Return the [X, Y] coordinate for the center point of the cell that contains the specified text.  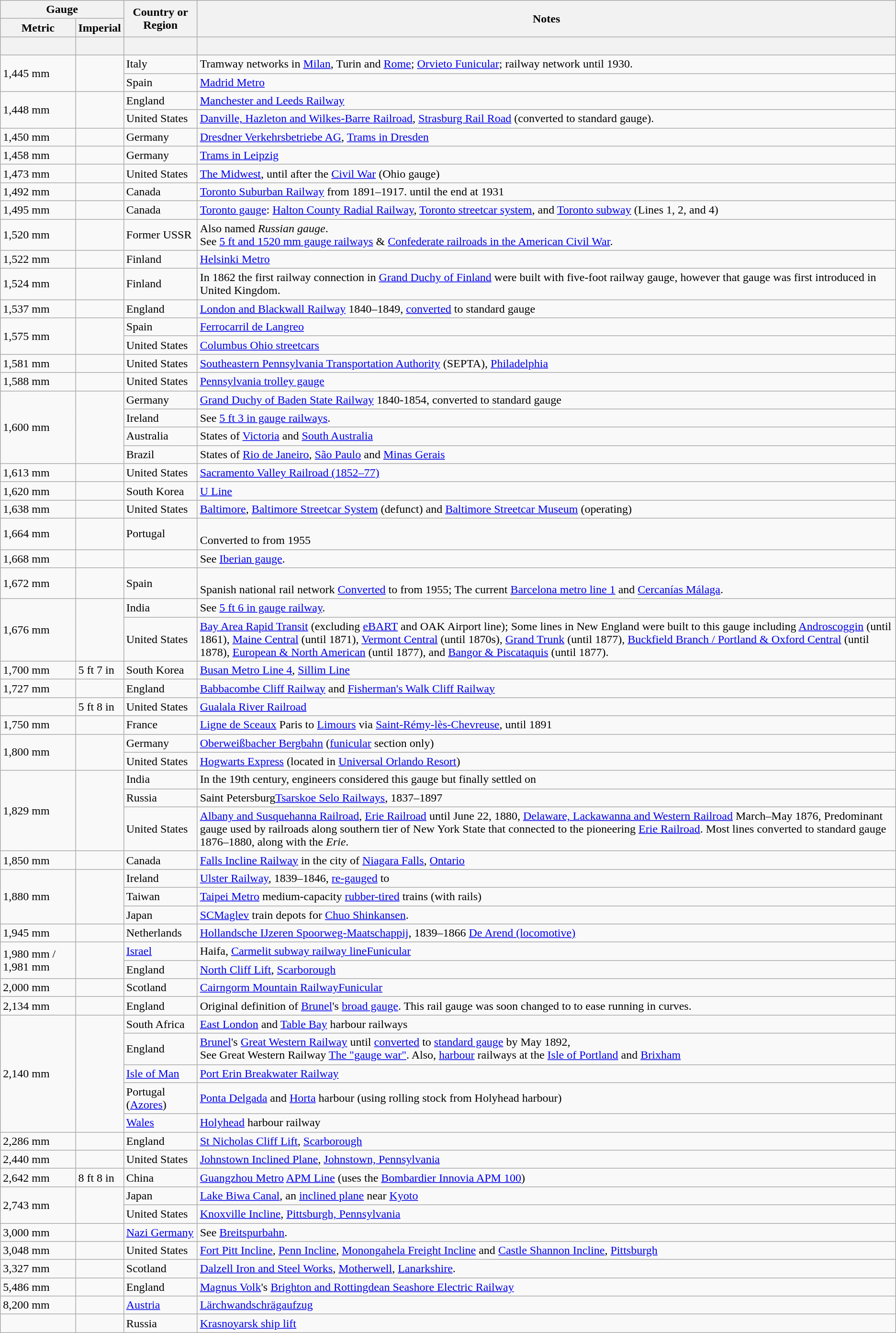
Tramway networks in Milan, Turin and Rome; Orvieto Funicular; railway network until 1930. [547, 64]
States of Victoria and South Australia [547, 436]
1,458 mm [38, 155]
States of Rio de Janeiro, São Paulo and Minas Gerais [547, 454]
Port Erin Breakwater Railway [547, 1073]
East London and Table Bay harbour railways [547, 1024]
Nazi Germany [160, 1232]
1,676 mm [38, 630]
Netherlands [160, 933]
Falls Incline Railway in the city of Niagara Falls, Ontario [547, 860]
1,450 mm [38, 137]
Manchester and Leeds Railway [547, 101]
Gualala River Railroad [547, 707]
Oberweißbacher Bergbahn (funicular section only) [547, 743]
Country or Region [160, 19]
South Africa [160, 1024]
2,440 mm [38, 1159]
Imperial [100, 28]
Johnstown Inclined Plane, Johnstown, Pennsylvania [547, 1159]
1,800 mm [38, 752]
Madrid Metro [547, 82]
3,000 mm [38, 1232]
France [160, 725]
5,486 mm [38, 1287]
1,620 mm [38, 491]
China [160, 1177]
Italy [160, 64]
Brazil [160, 454]
Ferrocarril de Langreo [547, 327]
1,537 mm [38, 309]
Metric [38, 28]
Babbacombe Cliff Railway and Fisherman's Walk Cliff Railway [547, 689]
Helsinki Metro [547, 260]
1,448 mm [38, 110]
Notes [547, 19]
5 ft 8 in [100, 707]
Isle of Man [160, 1073]
1,520 mm [38, 235]
Grand Duchy of Baden State Railway 1840-1854, converted to standard gauge [547, 400]
1,668 mm [38, 559]
1,445 mm [38, 73]
8 ft 8 in [100, 1177]
1,473 mm [38, 173]
Dalzell Iron and Steel Works, Motherwell, Lanarkshire. [547, 1269]
Toronto gauge: Halton County Radial Railway, Toronto streetcar system, and Toronto subway (Lines 1, 2, and 4) [547, 210]
London and Blackwall Railway 1840–1849, converted to standard gauge [547, 309]
1,727 mm [38, 689]
1,522 mm [38, 260]
2,134 mm [38, 1006]
Columbus Ohio streetcars [547, 345]
Guangzhou Metro APM Line (uses the Bombardier Innovia APM 100) [547, 1177]
Sacramento Valley Railroad (1852–77) [547, 473]
Lake Biwa Canal, an inclined plane near Kyoto [547, 1196]
1,945 mm [38, 933]
1,980 mm / 1,981 mm [38, 960]
Saint PetersburgTsarskoe Selo Railways, 1837–1897 [547, 798]
The Midwest, until after the Civil War (Ohio gauge) [547, 173]
Knoxville Incline, Pittsburgh, Pennsylvania [547, 1214]
Toronto Suburban Railway from 1891–1917. until the end at 1931 [547, 192]
Magnus Volk's Brighton and Rottingdean Seashore Electric Railway [547, 1287]
Ligne de Sceaux Paris to Limours via Saint-Rémy-lès-Chevreuse, until 1891 [547, 725]
1,588 mm [38, 382]
2,642 mm [38, 1177]
Cairngorm Mountain RailwayFunicular [547, 988]
Gauge [62, 10]
1,700 mm [38, 670]
St Nicholas Cliff Lift, Scarborough [547, 1141]
1,492 mm [38, 192]
1,880 mm [38, 896]
1,495 mm [38, 210]
Trams in Leipzig [547, 155]
See 5 ft 6 in gauge railway. [547, 608]
Converted to from 1955 [547, 533]
U Line [547, 491]
Dresdner Verkehrsbetriebe AG, Trams in Dresden [547, 137]
Fort Pitt Incline, Penn Incline, Monongahela Freight Incline and Castle Shannon Incline, Pittsburgh [547, 1251]
See Iberian gauge. [547, 559]
Also named Russian gauge.See 5 ft and 1520 mm gauge railways & Confederate railroads in the American Civil War. [547, 235]
1,750 mm [38, 725]
1,613 mm [38, 473]
2,743 mm [38, 1205]
Spanish national rail network Converted to from 1955; The current Barcelona metro line 1 and Cercanías Málaga. [547, 583]
SCMaglev train depots for Chuo Shinkansen. [547, 915]
2,140 mm [38, 1073]
Taiwan [160, 896]
Original definition of Brunel's broad gauge. This rail gauge was soon changed to to ease running in curves. [547, 1006]
Lärchwandschrägaufzug [547, 1305]
1,524 mm [38, 284]
Portugal [160, 533]
1,829 mm [38, 811]
1,638 mm [38, 509]
Austria [160, 1305]
1,575 mm [38, 336]
Danville, Hazleton and Wilkes-Barre Railroad, Strasburg Rail Road (converted to standard gauge). [547, 119]
2,286 mm [38, 1141]
See 5 ft 3 in gauge railways. [547, 418]
Holyhead harbour railway [547, 1123]
Former USSR [160, 235]
Southeastern Pennsylvania Transportation Authority (SEPTA), Philadelphia [547, 363]
3,048 mm [38, 1251]
Krasnoyarsk ship lift [547, 1323]
Wales [160, 1123]
5 ft 7 in [100, 670]
3,327 mm [38, 1269]
Baltimore, Baltimore Streetcar System (defunct) and Baltimore Streetcar Museum (operating) [547, 509]
Hollandsche IJzeren Spoorweg-Maatschappij, 1839–1866 De Arend (locomotive) [547, 933]
1,850 mm [38, 860]
Australia [160, 436]
Israel [160, 951]
North Cliff Lift, Scarborough [547, 970]
1,672 mm [38, 583]
Pennsylvania trolley gauge [547, 382]
In the 19th century, engineers considered this gauge but finally settled on [547, 779]
Hogwarts Express (located in Universal Orlando Resort) [547, 761]
See Breitspurbahn. [547, 1232]
Ponta Delgada and Horta harbour (using rolling stock from Holyhead harbour) [547, 1098]
Busan Metro Line 4, Sillim Line [547, 670]
Ulster Railway, 1839–1846, re-gauged to [547, 878]
Taipei Metro medium-capacity rubber-tired trains (with rails) [547, 896]
1,581 mm [38, 363]
1,664 mm [38, 533]
2,000 mm [38, 988]
1,600 mm [38, 427]
Haifa, Carmelit subway railway lineFunicular [547, 951]
Portugal (Azores) [160, 1098]
8,200 mm [38, 1305]
